Output the [x, y] coordinate of the center of the cell containing the given text.  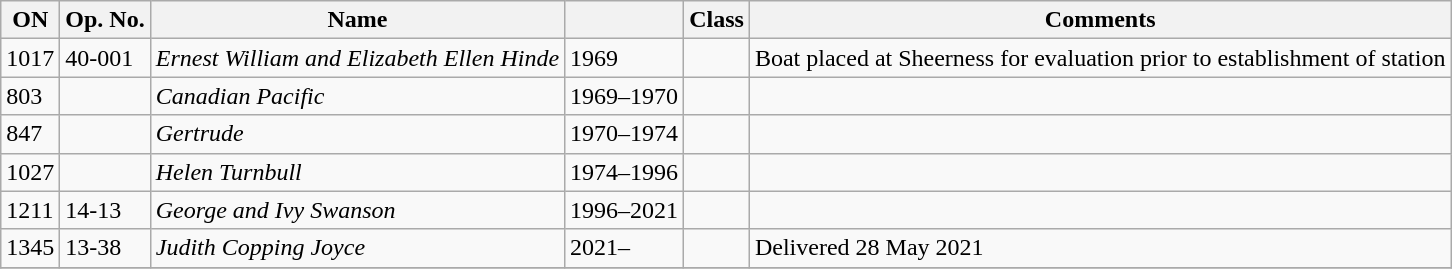
Op. No. [105, 20]
1974–1996 [624, 172]
40-001 [105, 58]
Helen Turnbull [357, 172]
1027 [30, 172]
Comments [1100, 20]
Boat placed at Sheerness for evaluation prior to establishment of station [1100, 58]
Class [717, 20]
George and Ivy Swanson [357, 210]
1017 [30, 58]
1970–1974 [624, 134]
13-38 [105, 248]
Canadian Pacific [357, 96]
1969–1970 [624, 96]
Delivered 28 May 2021 [1100, 248]
1211 [30, 210]
803 [30, 96]
Judith Copping Joyce [357, 248]
1969 [624, 58]
2021– [624, 248]
1996–2021 [624, 210]
14-13 [105, 210]
Gertrude [357, 134]
847 [30, 134]
Ernest William and Elizabeth Ellen Hinde [357, 58]
Name [357, 20]
ON [30, 20]
1345 [30, 248]
